Identify which cell holds the provided text, then report its [X, Y] central coordinate. 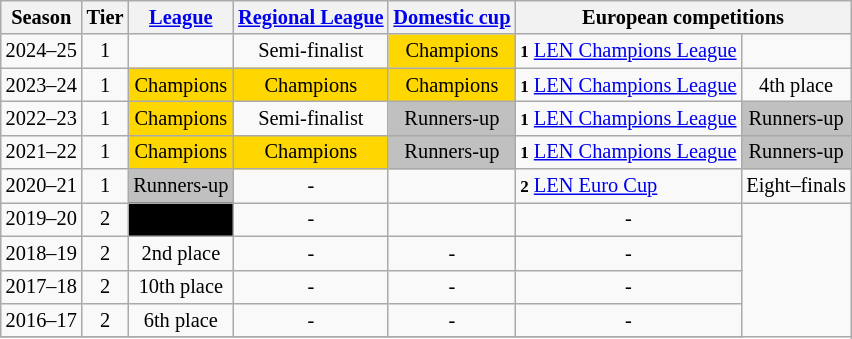
2021–22 [42, 152]
2022–23 [42, 118]
2018–19 [42, 253]
4th place [796, 85]
6th place [180, 320]
Regional League [310, 17]
2016–17 [42, 320]
Tier [106, 17]
2019–20 [42, 219]
Season [42, 17]
2024–25 [42, 51]
2023–24 [42, 85]
10th place [180, 287]
Domestic cup [452, 17]
Eight–finals [796, 186]
2 LEN Euro Cup [628, 186]
European competitions [682, 17]
2017–18 [42, 287]
League [180, 17]
2020–21 [42, 186]
2nd place [180, 253]
